Scan for the cell matching the given text and deliver its (x, y) coordinate at center. 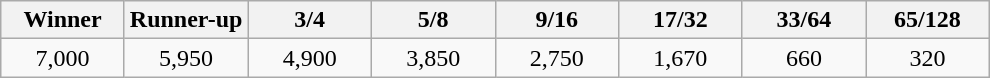
3,850 (433, 58)
5/8 (433, 20)
Runner-up (186, 20)
5,950 (186, 58)
3/4 (310, 20)
9/16 (557, 20)
2,750 (557, 58)
33/64 (804, 20)
Winner (63, 20)
4,900 (310, 58)
320 (928, 58)
65/128 (928, 20)
660 (804, 58)
17/32 (681, 20)
7,000 (63, 58)
1,670 (681, 58)
